Identify which cell holds the provided text, then report its [x, y] central coordinate. 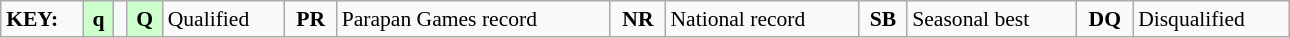
PR [311, 19]
Seasonal best [992, 19]
NR [638, 19]
KEY: [42, 19]
Q [145, 19]
q [98, 19]
Parapan Games record [474, 19]
SB [884, 19]
Disqualified [1211, 19]
National record [762, 19]
Qualified [224, 19]
DQ [1104, 19]
